Provide the (X, Y) coordinate of the cell's center where the given text is located.  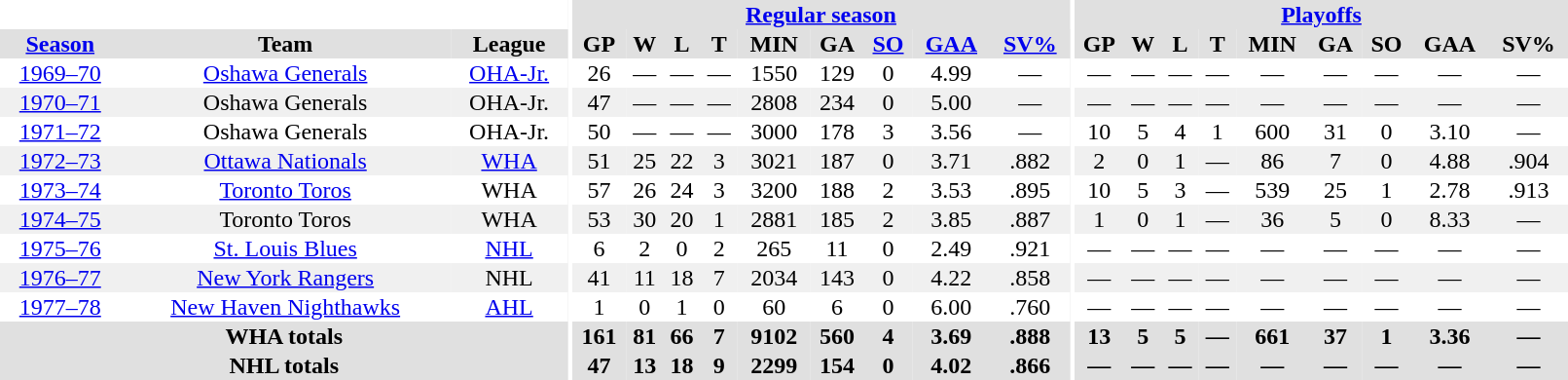
539 (1272, 190)
Season (60, 44)
3.71 (951, 161)
41 (600, 278)
1972–73 (60, 161)
2808 (774, 102)
3.53 (951, 190)
WHA totals (284, 336)
.858 (1030, 278)
3.85 (951, 219)
4.22 (951, 278)
2.49 (951, 248)
1971–72 (60, 132)
51 (600, 161)
129 (837, 73)
143 (837, 278)
185 (837, 219)
188 (837, 190)
81 (644, 336)
22 (681, 161)
1550 (774, 73)
.921 (1030, 248)
53 (600, 219)
2881 (774, 219)
.904 (1528, 161)
178 (837, 132)
.887 (1030, 219)
.888 (1030, 336)
2.78 (1449, 190)
600 (1272, 132)
2299 (774, 365)
66 (681, 336)
3021 (774, 161)
3.69 (951, 336)
3000 (774, 132)
NHL totals (284, 365)
234 (837, 102)
36 (1272, 219)
1970–71 (60, 102)
50 (600, 132)
4.02 (951, 365)
.895 (1030, 190)
661 (1272, 336)
1977–78 (60, 307)
154 (837, 365)
37 (1335, 336)
24 (681, 190)
3.36 (1449, 336)
20 (681, 219)
1976–77 (60, 278)
Team (286, 44)
187 (837, 161)
31 (1335, 132)
5.00 (951, 102)
Ottawa Nationals (286, 161)
6.00 (951, 307)
.882 (1030, 161)
New York Rangers (286, 278)
1969–70 (60, 73)
1974–75 (60, 219)
3.10 (1449, 132)
New Haven Nighthawks (286, 307)
1973–74 (60, 190)
161 (600, 336)
60 (774, 307)
9 (719, 365)
4.99 (951, 73)
League (510, 44)
1975–76 (60, 248)
30 (644, 219)
86 (1272, 161)
.760 (1030, 307)
.866 (1030, 365)
9102 (774, 336)
265 (774, 248)
AHL (510, 307)
8.33 (1449, 219)
Regular season (821, 15)
4.88 (1449, 161)
.913 (1528, 190)
3200 (774, 190)
560 (837, 336)
3.56 (951, 132)
2034 (774, 278)
57 (600, 190)
St. Louis Blues (286, 248)
